Locate the cell with the specified text and output its [x, y] center coordinate. 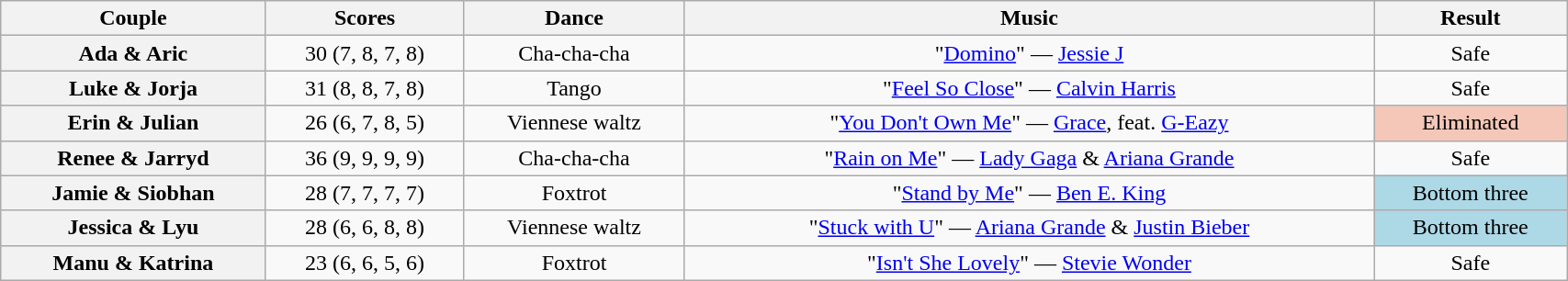
Manu & Katrina [133, 263]
36 (9, 9, 9, 9) [365, 158]
"Domino" — Jessie J [1029, 53]
Tango [574, 88]
Ada & Aric [133, 53]
Jamie & Siobhan [133, 193]
Scores [365, 18]
26 (6, 7, 8, 5) [365, 123]
28 (6, 6, 8, 8) [365, 228]
28 (7, 7, 7, 7) [365, 193]
"Stand by Me" — Ben E. King [1029, 193]
"Rain on Me" — Lady Gaga & Ariana Grande [1029, 158]
30 (7, 8, 7, 8) [365, 53]
Luke & Jorja [133, 88]
31 (8, 8, 7, 8) [365, 88]
"You Don't Own Me" — Grace, feat. G-Eazy [1029, 123]
"Feel So Close" — Calvin Harris [1029, 88]
Dance [574, 18]
Renee & Jarryd [133, 158]
Result [1471, 18]
"Stuck with U" — Ariana Grande & Justin Bieber [1029, 228]
Couple [133, 18]
Erin & Julian [133, 123]
23 (6, 6, 5, 6) [365, 263]
Eliminated [1471, 123]
Jessica & Lyu [133, 228]
Music [1029, 18]
"Isn't She Lovely" — Stevie Wonder [1029, 263]
